Provide the (x, y) coordinate of the cell's center where the given text is located.  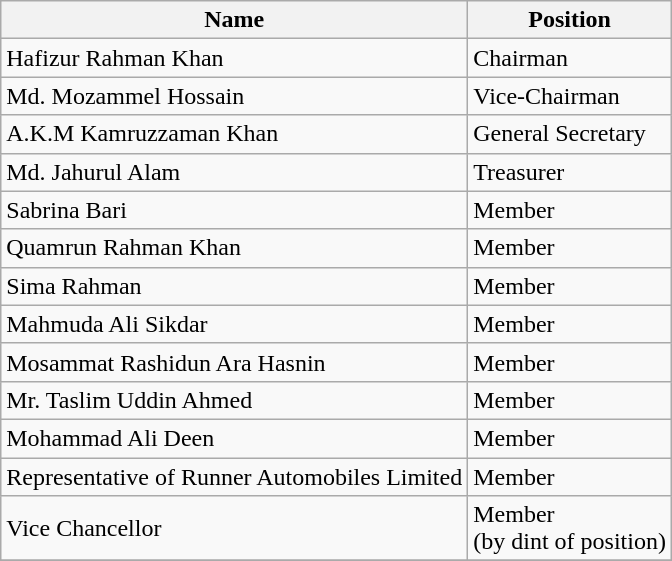
Mosammat Rashidun Ara Hasnin (234, 362)
Chairman (570, 58)
Mahmuda Ali Sikdar (234, 324)
Md. Mozammel Hossain (234, 96)
Sima Rahman (234, 286)
Mr. Taslim Uddin Ahmed (234, 400)
Quamrun Rahman Khan (234, 248)
Mohammad Ali Deen (234, 438)
Hafizur Rahman Khan (234, 58)
A.K.M Kamruzzaman Khan (234, 134)
Representative of Runner Automobiles Limited (234, 477)
Name (234, 20)
Sabrina Bari (234, 210)
Md. Jahurul Alam (234, 172)
Member(by dint of position) (570, 528)
Position (570, 20)
Vice Chancellor (234, 528)
General Secretary (570, 134)
Vice-Chairman (570, 96)
Treasurer (570, 172)
